Scan for the cell matching the given text and deliver its [x, y] coordinate at center. 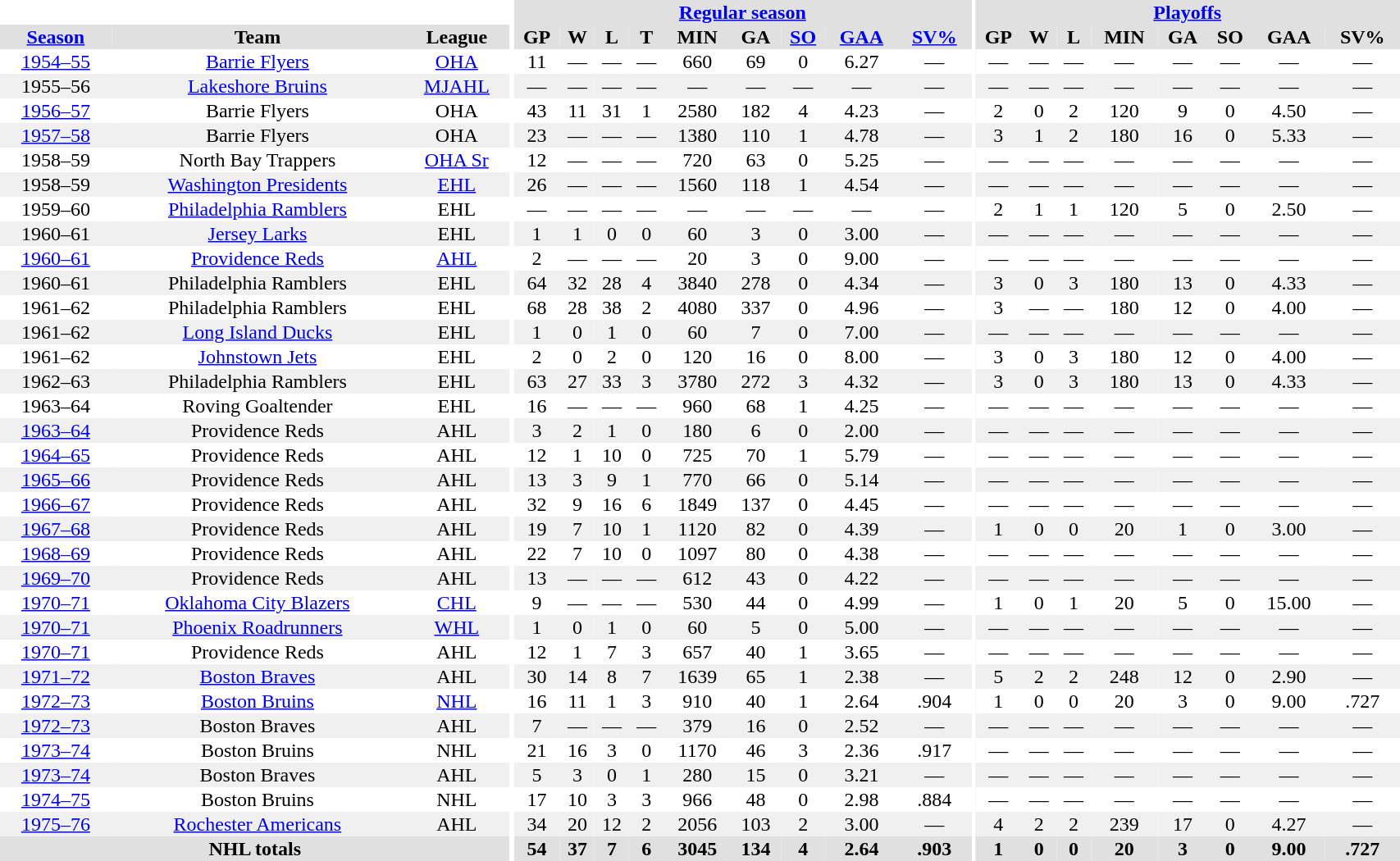
1639 [697, 676]
4.54 [861, 184]
82 [756, 529]
379 [697, 726]
4.39 [861, 529]
118 [756, 184]
7.00 [861, 332]
3045 [697, 849]
960 [697, 406]
1849 [697, 504]
.904 [934, 701]
26 [536, 184]
1968–69 [56, 553]
34 [536, 824]
4.38 [861, 553]
T [646, 37]
2580 [697, 111]
612 [697, 578]
23 [536, 135]
4.23 [861, 111]
3.65 [861, 652]
27 [577, 381]
70 [756, 455]
1955–56 [56, 86]
1380 [697, 135]
Long Island Ducks [258, 332]
54 [536, 849]
4.78 [861, 135]
1974–75 [56, 799]
15.00 [1289, 603]
NHL totals [255, 849]
2.36 [861, 750]
660 [697, 61]
4.32 [861, 381]
278 [756, 283]
1971–72 [56, 676]
Johnstown Jets [258, 357]
134 [756, 849]
2.52 [861, 726]
66 [756, 480]
2.50 [1289, 209]
Season [56, 37]
2.00 [861, 430]
4.50 [1289, 111]
15 [756, 775]
Jersey Larks [258, 234]
.917 [934, 750]
657 [697, 652]
.884 [934, 799]
5.25 [861, 160]
Phoenix Roadrunners [258, 627]
4.22 [861, 578]
1959–60 [56, 209]
46 [756, 750]
8.00 [861, 357]
CHL [457, 603]
1965–66 [56, 480]
4080 [697, 307]
2056 [697, 824]
48 [756, 799]
2.38 [861, 676]
4.96 [861, 307]
1967–68 [56, 529]
21 [536, 750]
Team [258, 37]
22 [536, 553]
37 [577, 849]
Washington Presidents [258, 184]
Regular season [742, 12]
4.99 [861, 603]
3840 [697, 283]
725 [697, 455]
910 [697, 701]
North Bay Trappers [258, 160]
3780 [697, 381]
65 [756, 676]
337 [756, 307]
38 [612, 307]
4.45 [861, 504]
272 [756, 381]
Lakeshore Bruins [258, 86]
1957–58 [56, 135]
14 [577, 676]
Roving Goaltender [258, 406]
5.00 [861, 627]
4.25 [861, 406]
182 [756, 111]
1097 [697, 553]
19 [536, 529]
30 [536, 676]
5.33 [1289, 135]
6.27 [861, 61]
Playoffs [1188, 12]
1170 [697, 750]
MJAHL [457, 86]
103 [756, 824]
770 [697, 480]
3.21 [861, 775]
League [457, 37]
1560 [697, 184]
80 [756, 553]
OHA Sr [457, 160]
1954–55 [56, 61]
720 [697, 160]
4.34 [861, 283]
966 [697, 799]
1969–70 [56, 578]
1962–63 [56, 381]
31 [612, 111]
69 [756, 61]
5.79 [861, 455]
110 [756, 135]
Rochester Americans [258, 824]
44 [756, 603]
4.27 [1289, 824]
248 [1124, 676]
2.98 [861, 799]
530 [697, 603]
1120 [697, 529]
2.90 [1289, 676]
Oklahoma City Blazers [258, 603]
5.14 [861, 480]
1975–76 [56, 824]
8 [612, 676]
280 [697, 775]
1966–67 [56, 504]
33 [612, 381]
239 [1124, 824]
1964–65 [56, 455]
137 [756, 504]
64 [536, 283]
WHL [457, 627]
1956–57 [56, 111]
.903 [934, 849]
